Search for the cell housing the specified text and yield its [x, y] center coordinate. 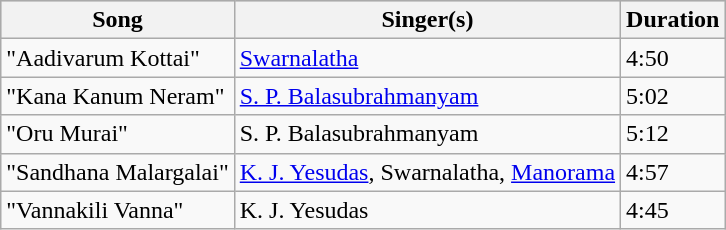
K. J. Yesudas [427, 210]
"Sandhana Malargalai" [118, 172]
4:45 [673, 210]
K. J. Yesudas, Swarnalatha, Manorama [427, 172]
Swarnalatha [427, 58]
5:02 [673, 96]
4:50 [673, 58]
Song [118, 20]
"Aadivarum Kottai" [118, 58]
"Vannakili Vanna" [118, 210]
"Oru Murai" [118, 134]
5:12 [673, 134]
4:57 [673, 172]
Duration [673, 20]
Singer(s) [427, 20]
"Kana Kanum Neram" [118, 96]
